For the text-containing cell, return its midpoint in [X, Y] coordinate format. 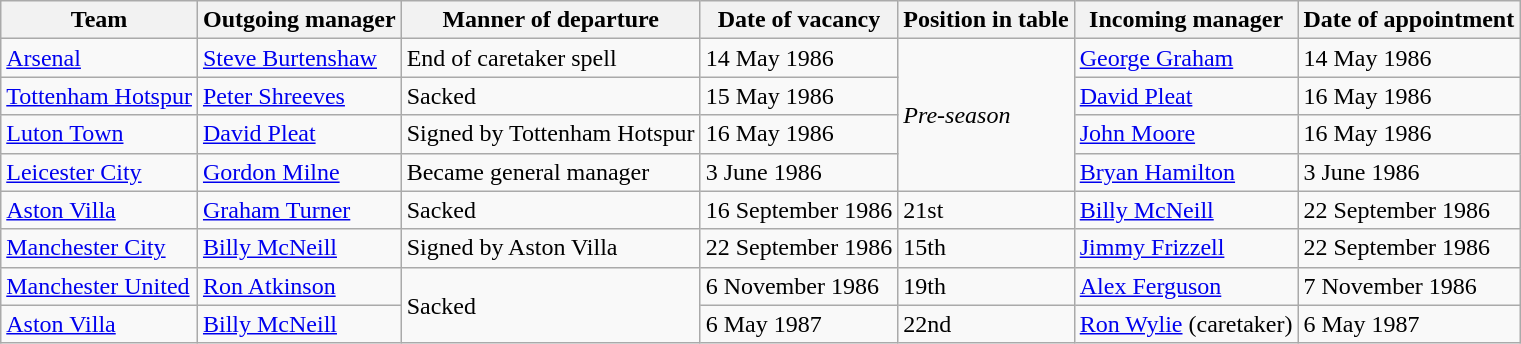
Date of vacancy [799, 20]
6 November 1986 [799, 286]
Ron Atkinson [299, 286]
Outgoing manager [299, 20]
16 September 1986 [799, 210]
Signed by Aston Villa [550, 248]
Pre-season [986, 115]
Manchester City [100, 248]
Jimmy Frizzell [1186, 248]
Gordon Milne [299, 172]
7 November 1986 [1409, 286]
End of caretaker spell [550, 58]
George Graham [1186, 58]
Peter Shreeves [299, 96]
Became general manager [550, 172]
Position in table [986, 20]
Steve Burtenshaw [299, 58]
19th [986, 286]
Ron Wylie (caretaker) [1186, 324]
Manner of departure [550, 20]
Tottenham Hotspur [100, 96]
21st [986, 210]
Manchester United [100, 286]
22nd [986, 324]
15 May 1986 [799, 96]
Graham Turner [299, 210]
Incoming manager [1186, 20]
Arsenal [100, 58]
Alex Ferguson [1186, 286]
15th [986, 248]
Signed by Tottenham Hotspur [550, 134]
Luton Town [100, 134]
Team [100, 20]
Date of appointment [1409, 20]
Bryan Hamilton [1186, 172]
John Moore [1186, 134]
Leicester City [100, 172]
